Detect which cell encompasses the target text, then output its [x, y] center coordinate. 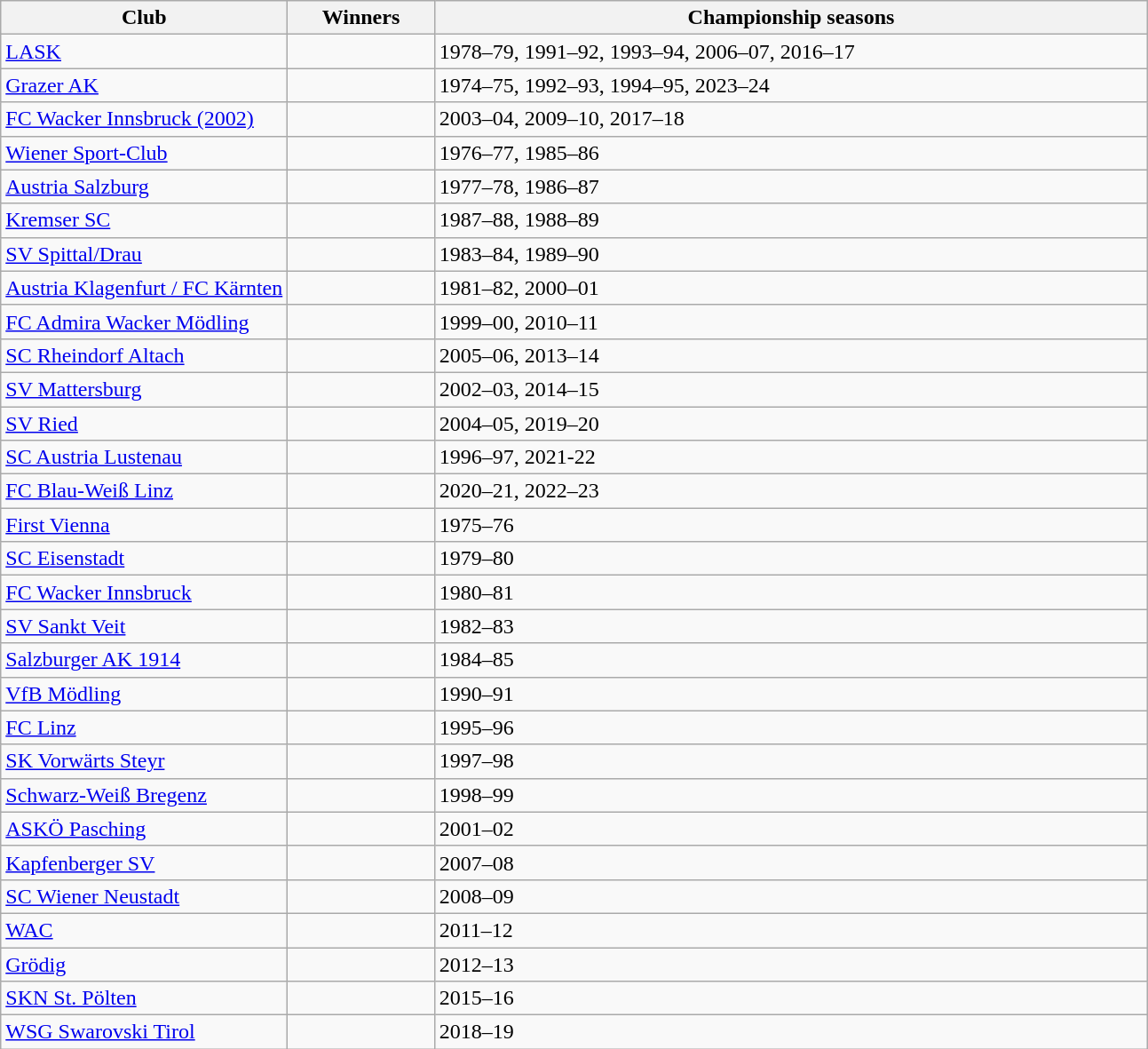
2011–12 [791, 930]
WAC [144, 930]
FC Admira Wacker Mödling [144, 322]
2002–03, 2014–15 [791, 389]
Grazer AK [144, 85]
1983–84, 1989–90 [791, 254]
1974–75, 1992–93, 1994–95, 2023–24 [791, 85]
1978–79, 1991–92, 1993–94, 2006–07, 2016–17 [791, 52]
1997–98 [791, 761]
1987–88, 1988–89 [791, 220]
1998–99 [791, 795]
2020–21, 2022–23 [791, 491]
1980–81 [791, 592]
FC Wacker Innsbruck [144, 592]
FC Linz [144, 727]
SV Sankt Veit [144, 626]
2005–06, 2013–14 [791, 355]
1984–85 [791, 660]
2001–02 [791, 829]
FC Blau-Weiß Linz [144, 491]
2008–09 [791, 896]
1982–83 [791, 626]
Salzburger AK 1914 [144, 660]
Club [144, 18]
1977–78, 1986–87 [791, 187]
FC Wacker Innsbruck (2002) [144, 119]
1996–97, 2021-22 [791, 457]
1995–96 [791, 727]
First Vienna [144, 525]
1975–76 [791, 525]
Championship seasons [791, 18]
2015–16 [791, 998]
1981–82, 2000–01 [791, 288]
Kremser SC [144, 220]
SC Austria Lustenau [144, 457]
ASKÖ Pasching [144, 829]
SK Vorwärts Steyr [144, 761]
WSG Swarovski Tirol [144, 1032]
2004–05, 2019–20 [791, 424]
1990–91 [791, 694]
Austria Klagenfurt / FC Kärnten [144, 288]
Kapfenberger SV [144, 862]
1999–00, 2010–11 [791, 322]
VfB Mödling [144, 694]
1979–80 [791, 559]
LASK [144, 52]
SC Rheindorf Altach [144, 355]
SV Mattersburg [144, 389]
1976–77, 1985–86 [791, 153]
2007–08 [791, 862]
SC Eisenstadt [144, 559]
Winners [360, 18]
Schwarz-Weiß Bregenz [144, 795]
Austria Salzburg [144, 187]
2018–19 [791, 1032]
2003–04, 2009–10, 2017–18 [791, 119]
Grödig [144, 964]
2012–13 [791, 964]
Wiener Sport-Club [144, 153]
SKN St. Pölten [144, 998]
SV Ried [144, 424]
SC Wiener Neustadt [144, 896]
SV Spittal/Drau [144, 254]
